Find where the given text appears and provide that cell's center as (X, Y) coordinate. 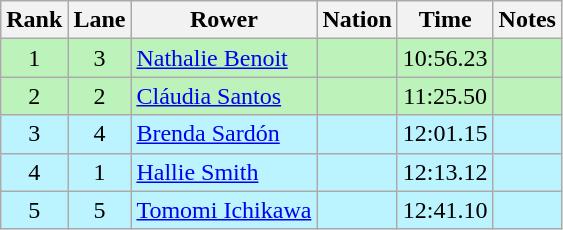
11:25.50 (445, 96)
Rank (34, 20)
10:56.23 (445, 58)
Notes (527, 20)
Nation (357, 20)
Time (445, 20)
12:41.10 (445, 210)
12:13.12 (445, 172)
Hallie Smith (224, 172)
12:01.15 (445, 134)
Tomomi Ichikawa (224, 210)
Cláudia Santos (224, 96)
Nathalie Benoit (224, 58)
Rower (224, 20)
Brenda Sardón (224, 134)
Lane (100, 20)
